From the cell containing the given text, extract its center point as [X, Y] coordinate. 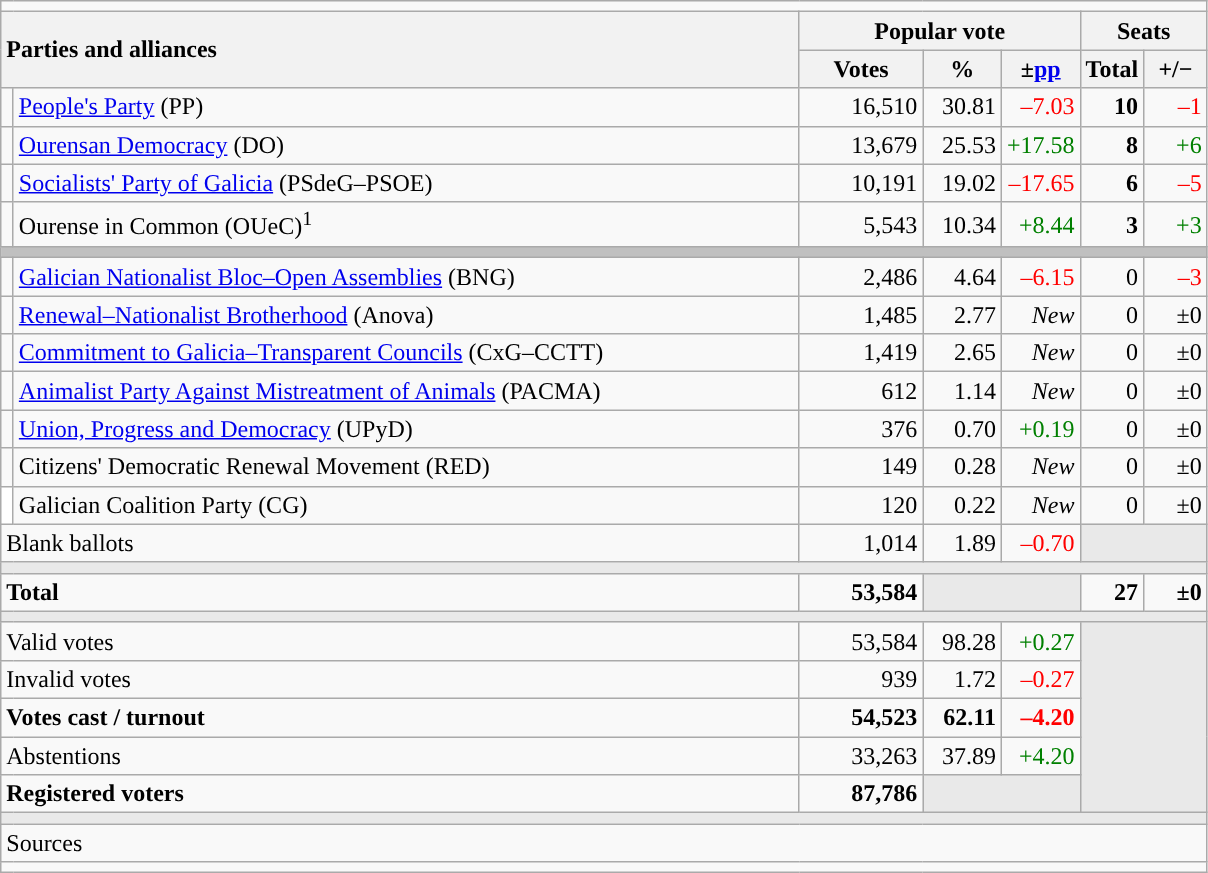
10 [1112, 107]
Ourense in Common (OUeC)1 [406, 224]
Blank ballots [400, 543]
–3 [1176, 277]
Popular vote [940, 31]
People's Party (PP) [406, 107]
+3 [1176, 224]
30.81 [962, 107]
2.77 [962, 315]
1,014 [861, 543]
13,679 [861, 145]
+4.20 [1040, 756]
Sources [604, 843]
Votes [861, 69]
25.53 [962, 145]
37.89 [962, 756]
149 [861, 467]
Registered voters [400, 794]
–7.03 [1040, 107]
2.65 [962, 353]
376 [861, 429]
–0.70 [1040, 543]
98.28 [962, 641]
–5 [1176, 183]
1,419 [861, 353]
Citizens' Democratic Renewal Movement (RED) [406, 467]
87,786 [861, 794]
±pp [1040, 69]
% [962, 69]
+0.27 [1040, 641]
10,191 [861, 183]
Socialists' Party of Galicia (PSdeG–PSOE) [406, 183]
10.34 [962, 224]
8 [1112, 145]
54,523 [861, 718]
Galician Nationalist Bloc–Open Assemblies (BNG) [406, 277]
–6.15 [1040, 277]
+8.44 [1040, 224]
+17.58 [1040, 145]
1.72 [962, 679]
Animalist Party Against Mistreatment of Animals (PACMA) [406, 391]
Invalid votes [400, 679]
62.11 [962, 718]
5,543 [861, 224]
–4.20 [1040, 718]
–1 [1176, 107]
939 [861, 679]
1,485 [861, 315]
3 [1112, 224]
Union, Progress and Democracy (UPyD) [406, 429]
33,263 [861, 756]
–17.65 [1040, 183]
Galician Coalition Party (CG) [406, 505]
–0.27 [1040, 679]
2,486 [861, 277]
1.14 [962, 391]
1.89 [962, 543]
6 [1112, 183]
0.22 [962, 505]
0.70 [962, 429]
+/− [1176, 69]
0.28 [962, 467]
Abstentions [400, 756]
19.02 [962, 183]
Seats [1144, 31]
27 [1112, 592]
+0.19 [1040, 429]
4.64 [962, 277]
612 [861, 391]
+6 [1176, 145]
Renewal–Nationalist Brotherhood (Anova) [406, 315]
Commitment to Galicia–Transparent Councils (CxG–CCTT) [406, 353]
16,510 [861, 107]
Ourensan Democracy (DO) [406, 145]
Valid votes [400, 641]
Votes cast / turnout [400, 718]
Parties and alliances [400, 50]
120 [861, 505]
